Extract the (X, Y) coordinate from the center of the cell holding the provided text.  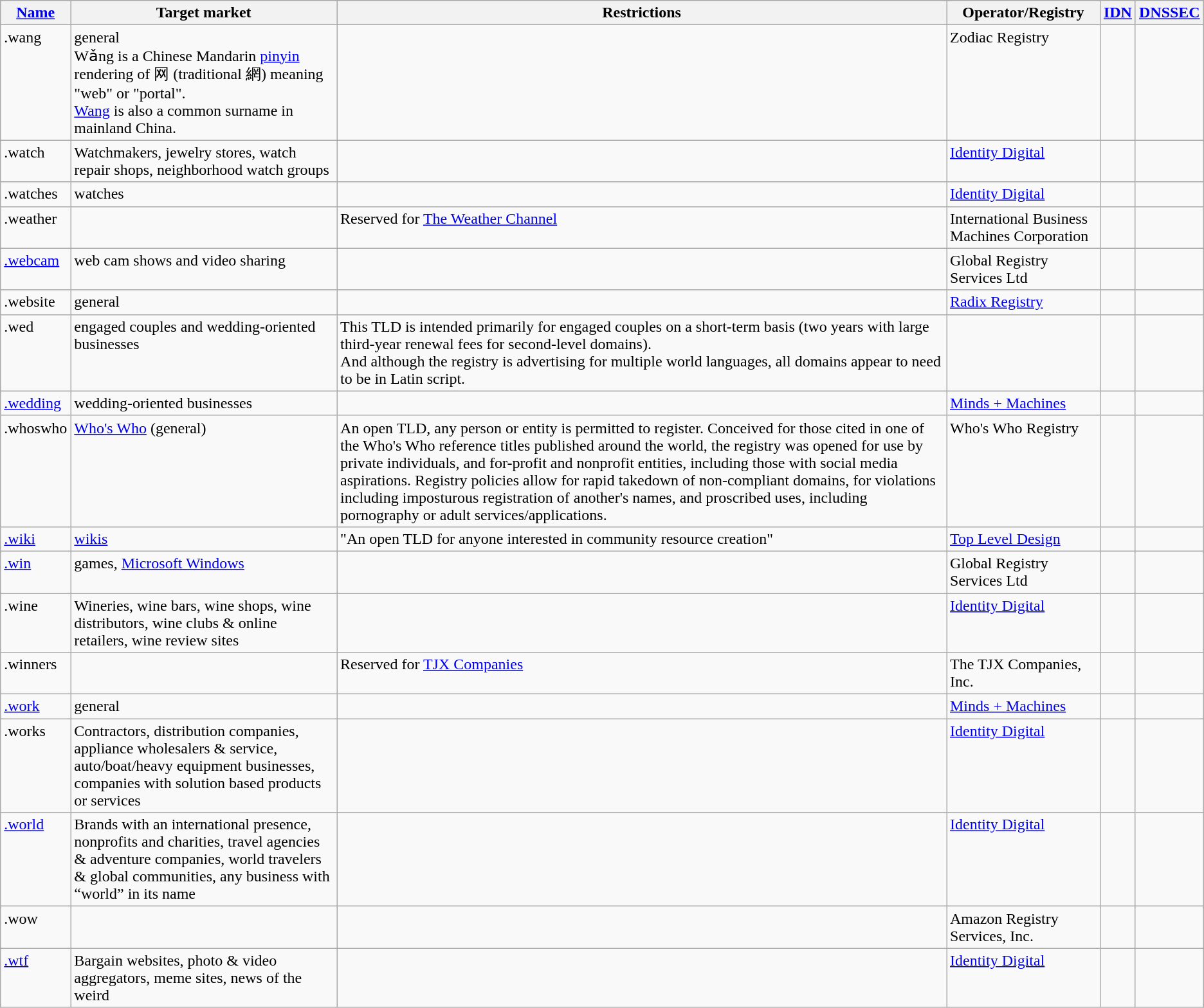
.wang (36, 82)
wedding-oriented businesses (204, 403)
engaged couples and wedding-oriented businesses (204, 352)
games, Microsoft Windows (204, 572)
Name (36, 13)
Zodiac Registry (1024, 82)
.whoswho (36, 471)
watches (204, 194)
Wineries, wine bars, wine shops, wine distributors, wine clubs & online retailers, wine review sites (204, 622)
Who's Who Registry (1024, 471)
Reserved for The Weather Channel (642, 228)
.world (36, 860)
Reserved for TJX Companies (642, 674)
wikis (204, 539)
.webcam (36, 269)
.wedding (36, 403)
International Business Machines Corporation (1024, 228)
IDN (1118, 13)
Bargain websites, photo & video aggregators, meme sites, news of the weird (204, 978)
DNSSEC (1169, 13)
Operator/Registry (1024, 13)
Restrictions (642, 13)
.wtf (36, 978)
.winners (36, 674)
Watchmakers, jewelry stores, watch repair shops, neighborhood watch groups (204, 161)
.wiki (36, 539)
Radix Registry (1024, 302)
.website (36, 302)
Target market (204, 13)
.watch (36, 161)
.weather (36, 228)
.wine (36, 622)
generalWǎng is a Chinese Mandarin pinyin rendering of 网 (traditional 網) meaning "web" or "portal".Wang is also a common surname in mainland China. (204, 82)
.works (36, 766)
.wed (36, 352)
Amazon Registry Services, Inc. (1024, 927)
Top Level Design (1024, 539)
.wow (36, 927)
.work (36, 706)
.win (36, 572)
"An open TLD for anyone interested in community resource creation" (642, 539)
Who's Who (general) (204, 471)
The TJX Companies, Inc. (1024, 674)
.watches (36, 194)
web cam shows and video sharing (204, 269)
